Identify which cell holds the provided text, then report its [X, Y] central coordinate. 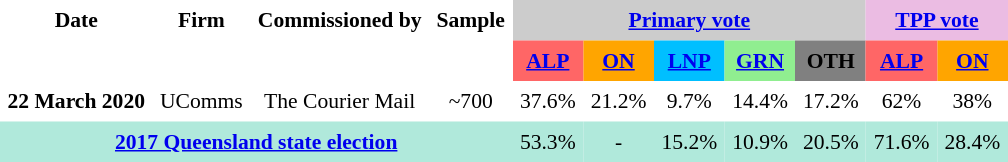
Date [76, 20]
28.4% [972, 141]
LNP [690, 60]
17.2% [830, 101]
9.7% [690, 101]
15.2% [690, 141]
~700 [470, 101]
TPP vote [937, 20]
62% [902, 101]
The Courier Mail [340, 101]
20.5% [830, 141]
2017 Queensland state election [256, 141]
OTH [830, 60]
Primary vote [689, 20]
UComms [202, 101]
GRN [760, 60]
Commissioned by [340, 20]
38% [972, 101]
Firm [202, 20]
37.6% [548, 101]
22 March 2020 [76, 101]
21.2% [618, 101]
- [618, 141]
10.9% [760, 141]
53.3% [548, 141]
71.6% [902, 141]
Sample [470, 20]
14.4% [760, 101]
